Provide the [x, y] coordinate of the cell's center where the given text is located.  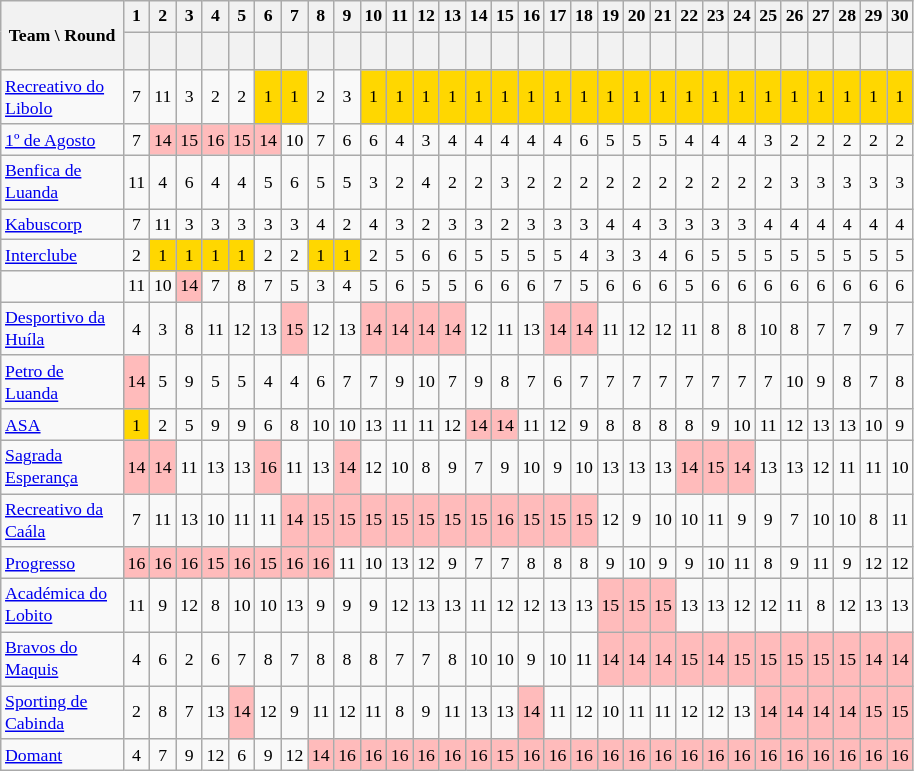
Team \ Round [62, 36]
23 [715, 16]
22 [689, 16]
Sagrada Esperança [62, 467]
25 [768, 16]
Recreativo da Caála [62, 521]
Benfica de Luanda [62, 182]
Recreativo do Libolo [62, 97]
Interclube [62, 256]
20 [636, 16]
Domant [62, 754]
Académica do Lobito [62, 605]
Bravos do Maquis [62, 659]
17 [557, 16]
24 [742, 16]
29 [873, 16]
1º de Agosto [62, 140]
Kabuscorp [62, 224]
18 [584, 16]
30 [900, 16]
ASA [62, 424]
Desportivo da Huíla [62, 329]
21 [663, 16]
Progresso [62, 562]
Petro de Luanda [62, 382]
28 [847, 16]
Sporting de Cabinda [62, 712]
26 [794, 16]
19 [610, 16]
27 [821, 16]
